Return (x, y) of the center of cell containing provided text 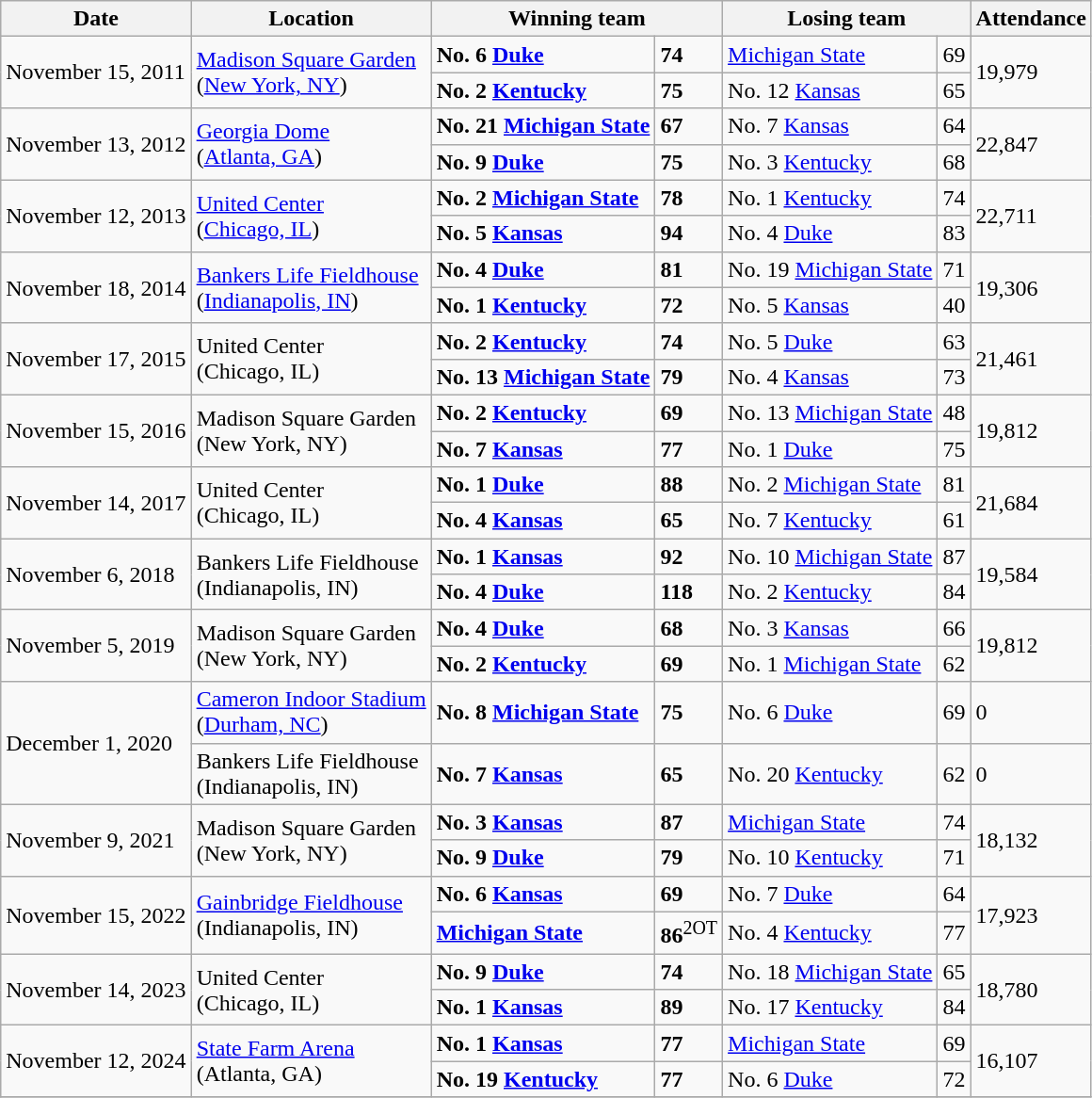
No. 17 Kentucky (830, 1008)
18,132 (1031, 840)
November 9, 2021 (96, 840)
73 (955, 377)
Georgia Dome(Atlanta, GA) (311, 144)
22,711 (1031, 216)
Cameron Indoor Stadium(Durham, NC) (311, 712)
118 (689, 592)
67 (689, 126)
No. 3 Kentucky (830, 162)
November 5, 2019 (96, 646)
83 (955, 234)
Attendance (1031, 19)
19,306 (1031, 287)
78 (689, 198)
17,923 (1031, 915)
No. 20 Kentucky (830, 774)
No. 8 Michigan State (543, 712)
22,847 (1031, 144)
December 1, 2020 (96, 743)
November 6, 2018 (96, 574)
November 14, 2023 (96, 990)
No. 10 Michigan State (830, 557)
No. 6 Kansas (543, 894)
November 18, 2014 (96, 287)
State Farm Arena(Atlanta, GA) (311, 1061)
88 (689, 485)
No. 7 Kentucky (830, 521)
40 (955, 305)
Gainbridge Fieldhouse(Indianapolis, IN) (311, 915)
Location (311, 19)
No. 5 Duke (830, 341)
No. 19 Kentucky (543, 1079)
19,979 (1031, 73)
November 15, 2022 (96, 915)
November 12, 2024 (96, 1061)
November 12, 2013 (96, 216)
48 (955, 412)
862OT (689, 932)
November 17, 2015 (96, 359)
18,780 (1031, 990)
Date (96, 19)
No. 10 Kentucky (830, 858)
Winning team (576, 19)
94 (689, 234)
No. 21 Michigan State (543, 126)
November 15, 2011 (96, 73)
89 (689, 1008)
21,684 (1031, 503)
16,107 (1031, 1061)
November 13, 2012 (96, 144)
No. 19 Michigan State (830, 269)
No. 4 Kentucky (830, 932)
92 (689, 557)
Losing team (847, 19)
61 (955, 521)
63 (955, 341)
No. 18 Michigan State (830, 972)
November 15, 2016 (96, 430)
November 14, 2017 (96, 503)
No. 12 Kansas (830, 90)
21,461 (1031, 359)
66 (955, 628)
No. 7 Duke (830, 894)
No. 1 Michigan State (830, 664)
19,584 (1031, 574)
